Return the [X, Y] coordinate for the center point of the cell that contains the specified text.  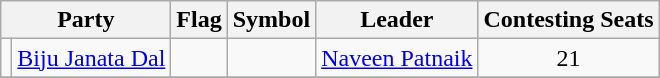
Naveen Patnaik [397, 58]
Party [86, 20]
Leader [397, 20]
Flag [199, 20]
Biju Janata Dal [92, 58]
Contesting Seats [568, 20]
Symbol [271, 20]
21 [568, 58]
